Determine the (X, Y) coordinate at the center of the cell enclosing the given text.  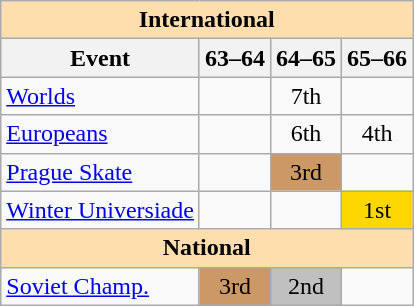
63–64 (234, 58)
7th (306, 96)
6th (306, 134)
65–66 (378, 58)
Prague Skate (100, 172)
Soviet Champ. (100, 286)
4th (378, 134)
National (207, 248)
1st (378, 210)
Event (100, 58)
2nd (306, 286)
Winter Universiade (100, 210)
International (207, 20)
64–65 (306, 58)
Worlds (100, 96)
Europeans (100, 134)
